Detect which cell encompasses the target text, then output its [X, Y] center coordinate. 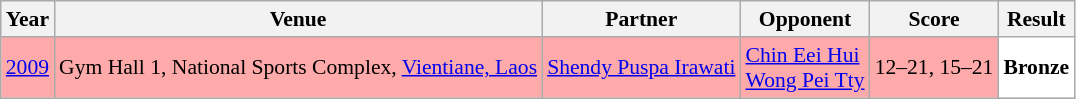
Gym Hall 1, National Sports Complex, Vientiane, Laos [298, 68]
12–21, 15–21 [934, 68]
Bronze [1036, 68]
Venue [298, 19]
Partner [641, 19]
Shendy Puspa Irawati [641, 68]
Chin Eei Hui Wong Pei Tty [804, 68]
2009 [28, 68]
Year [28, 19]
Score [934, 19]
Opponent [804, 19]
Result [1036, 19]
